Pinpoint the cell where the given text exists, returning its [X, Y] midpoint coordinate. 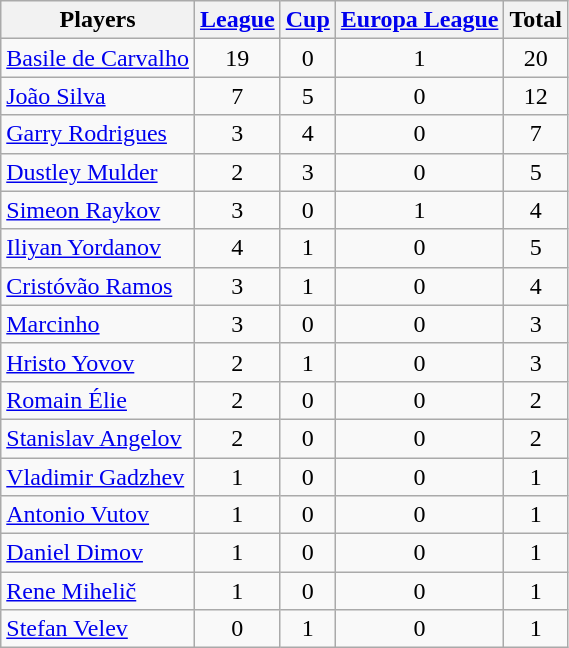
Iliyan Yordanov [98, 248]
Dustley Mulder [98, 172]
Cristóvão Ramos [98, 286]
Rene Mihelič [98, 591]
Stanislav Angelov [98, 438]
19 [237, 58]
Antonio Vutov [98, 515]
League [237, 20]
Players [98, 20]
20 [536, 58]
Marcinho [98, 324]
Hristo Yovov [98, 362]
Garry Rodrigues [98, 134]
Europa League [420, 20]
Total [536, 20]
Romain Élie [98, 400]
Stefan Velev [98, 629]
Simeon Raykov [98, 210]
Cup [308, 20]
Daniel Dimov [98, 553]
Basile de Carvalho [98, 58]
João Silva [98, 96]
12 [536, 96]
Vladimir Gadzhev [98, 477]
